Search for the cell housing the specified text and yield its (X, Y) center coordinate. 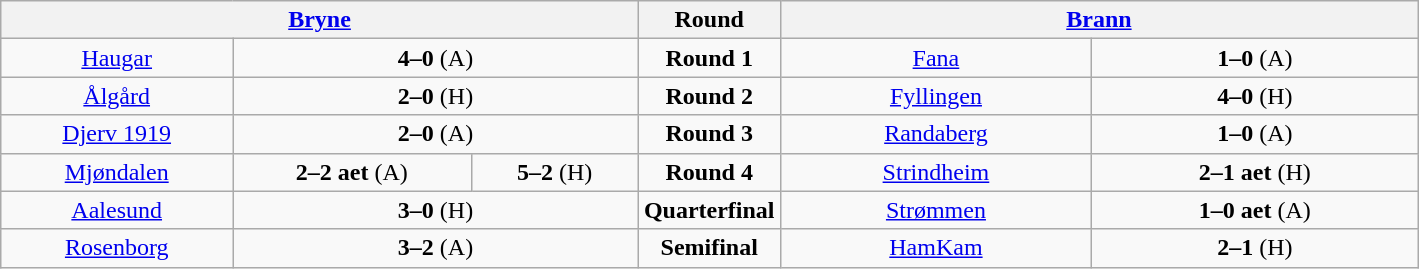
Round (709, 20)
4–0 (H) (1255, 96)
Brann (1099, 20)
2–1 (H) (1255, 248)
Fana (936, 58)
3–0 (H) (436, 210)
Ålgård (117, 96)
Aalesund (117, 210)
Fyllingen (936, 96)
Quarterfinal (709, 210)
2–0 (H) (436, 96)
4–0 (A) (436, 58)
Haugar (117, 58)
Round 4 (709, 172)
Randaberg (936, 134)
Bryne (320, 20)
Round 1 (709, 58)
1–0 aet (A) (1255, 210)
Mjøndalen (117, 172)
3–2 (A) (436, 248)
Djerv 1919 (117, 134)
Semifinal (709, 248)
2–0 (A) (436, 134)
Round 2 (709, 96)
5–2 (H) (554, 172)
HamKam (936, 248)
2–1 aet (H) (1255, 172)
Strømmen (936, 210)
Round 3 (709, 134)
Strindheim (936, 172)
Rosenborg (117, 248)
2–2 aet (A) (352, 172)
